Output the [X, Y] coordinate of the center of the cell containing the given text.  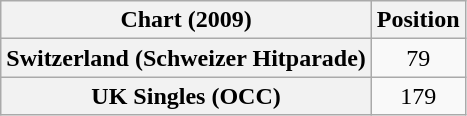
Chart (2009) [186, 20]
Switzerland (Schweizer Hitparade) [186, 58]
79 [418, 58]
UK Singles (OCC) [186, 96]
179 [418, 96]
Position [418, 20]
